Extract the (x, y) coordinate from the center of the cell holding the provided text.  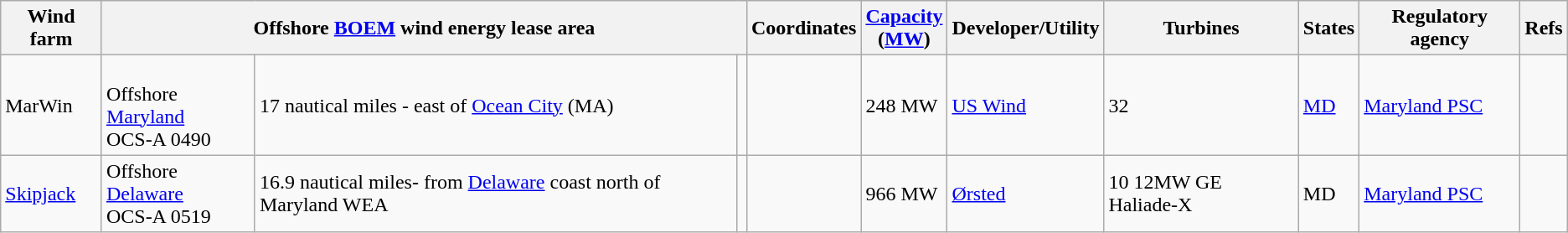
Skipjack (52, 194)
Coordinates (803, 28)
Offshore DelawareOCS-A 0519 (178, 194)
966 MW (905, 194)
16.9 nautical miles- from Delaware coast north of Maryland WEA (496, 194)
Refs (1544, 28)
Offshore BOEM wind energy lease area (424, 28)
Developer/Utility (1025, 28)
MarWin (52, 106)
10 12MW GE Haliade-X (1201, 194)
States (1328, 28)
248 MW (905, 106)
Turbines (1201, 28)
Offshore MarylandOCS-A 0490 (178, 106)
US Wind (1025, 106)
Capacity(MW) (905, 28)
Ørsted (1025, 194)
32 (1201, 106)
17 nautical miles - east of Ocean City (MA) (496, 106)
Wind farm (52, 28)
Regulatory agency (1440, 28)
